Scan for the cell matching the given text and deliver its [X, Y] coordinate at center. 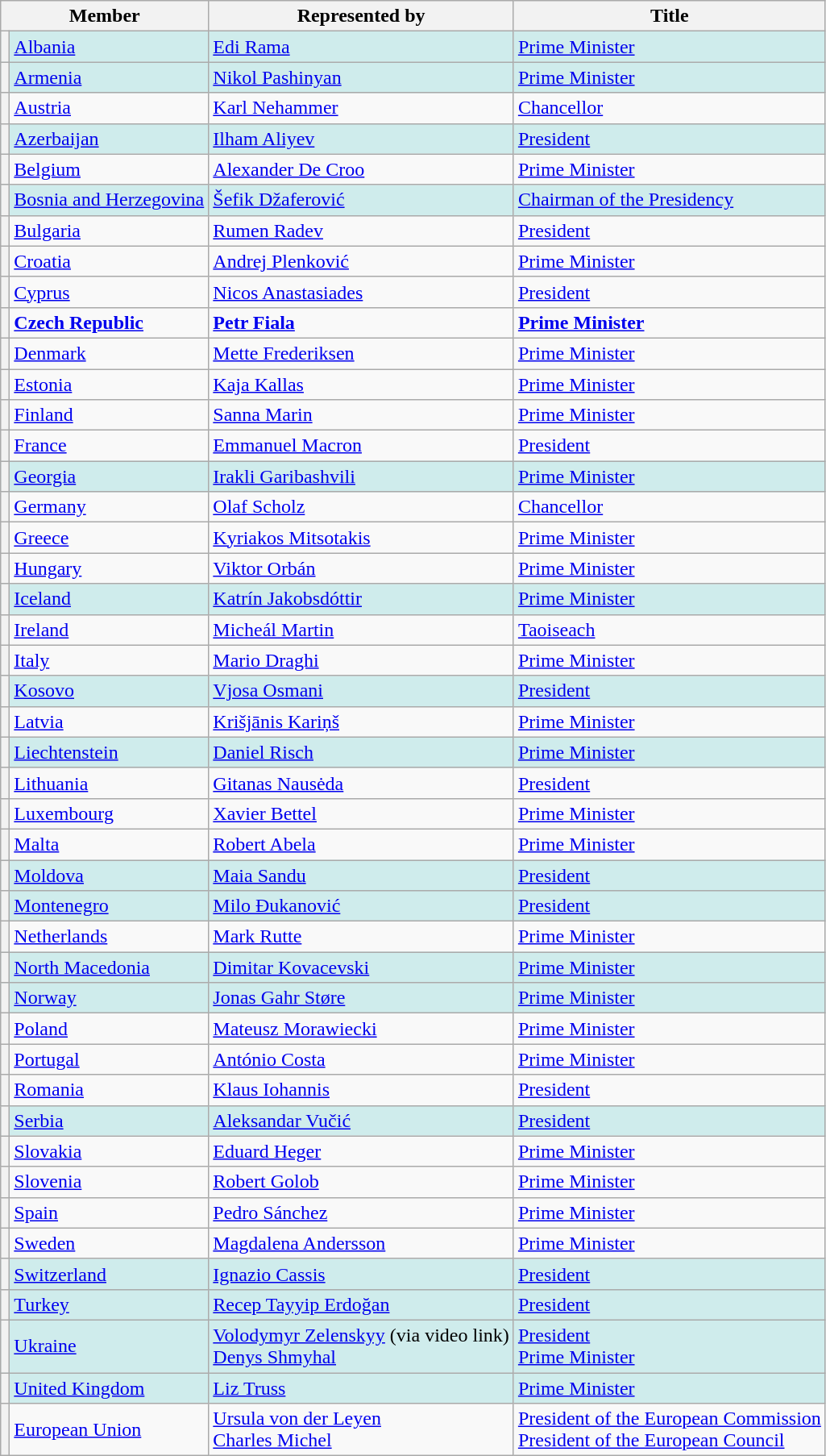
Nicos Anastasiades [361, 292]
Andrej Plenković [361, 261]
Bulgaria [110, 231]
Romania [110, 1090]
Switzerland [110, 1274]
Slovakia [110, 1151]
Liz Truss [361, 1387]
Daniel Risch [361, 752]
Ireland [110, 630]
Armenia [110, 77]
Mette Frederiksen [361, 353]
Recep Tayyip Erdoğan [361, 1304]
Germany [110, 507]
Finland [110, 415]
Nikol Pashinyan [361, 77]
Malta [110, 844]
Ukraine [110, 1346]
Netherlands [110, 937]
Pedro Sánchez [361, 1213]
Chairman of the Presidency [669, 200]
Ursula von der LeyenCharles Michel [361, 1430]
Sweden [110, 1243]
Aleksandar Vučić [361, 1121]
Austria [110, 108]
Jonas Gahr Støre [361, 998]
Norway [110, 998]
Dimitar Kovacevski [361, 967]
Ignazio Cassis [361, 1274]
Ilham Aliyev [361, 139]
Edi Rama [361, 47]
Turkey [110, 1304]
Šefik Džaferović [361, 200]
Robert Golob [361, 1182]
Petr Fiala [361, 322]
North Macedonia [110, 967]
Volodymyr Zelenskyy (via video link)Denys Shmyhal [361, 1346]
France [110, 446]
Rumen Radev [361, 231]
European Union [110, 1430]
Mateusz Morawiecki [361, 1029]
Katrín Jakobsdóttir [361, 599]
Olaf Scholz [361, 507]
Kyriakos Mitsotakis [361, 538]
Mario Draghi [361, 660]
Moldova [110, 875]
Montenegro [110, 906]
Italy [110, 660]
Georgia [110, 476]
Kaja Kallas [361, 385]
Denmark [110, 353]
Lithuania [110, 783]
Albania [110, 47]
Azerbaijan [110, 139]
Czech Republic [110, 322]
PresidentPrime Minister [669, 1346]
Taoiseach [669, 630]
Poland [110, 1029]
Klaus Iohannis [361, 1090]
Portugal [110, 1059]
Spain [110, 1213]
Milo Đukanović [361, 906]
Greece [110, 538]
Micheál Martin [361, 630]
Luxembourg [110, 813]
Slovenia [110, 1182]
Cyprus [110, 292]
United Kingdom [110, 1387]
Title [669, 16]
Represented by [361, 16]
Serbia [110, 1121]
Magdalena Andersson [361, 1243]
Gitanas Nausėda [361, 783]
Eduard Heger [361, 1151]
Estonia [110, 385]
Emmanuel Macron [361, 446]
Croatia [110, 261]
Belgium [110, 169]
António Costa [361, 1059]
Xavier Bettel [361, 813]
Karl Nehammer [361, 108]
Irakli Garibashvili [361, 476]
Bosnia and Herzegovina [110, 200]
Sanna Marin [361, 415]
Vjosa Osmani [361, 691]
Hungary [110, 568]
Alexander De Croo [361, 169]
Maia Sandu [361, 875]
Robert Abela [361, 844]
Mark Rutte [361, 937]
President of the European CommissionPresident of the European Council [669, 1430]
Iceland [110, 599]
Viktor Orbán [361, 568]
Krišjānis Kariņš [361, 722]
Kosovo [110, 691]
Member [105, 16]
Liechtenstein [110, 752]
Latvia [110, 722]
